Extract the [x, y] coordinate from the center of the cell holding the provided text.  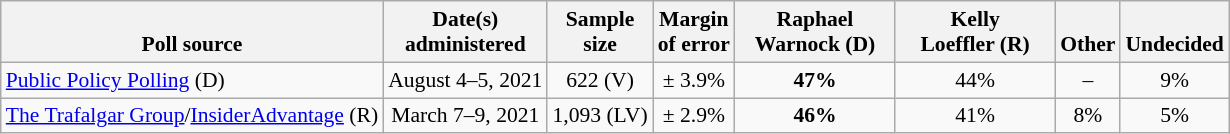
1,093 (LV) [600, 116]
Poll source [192, 32]
8% [1088, 116]
Marginof error [694, 32]
March 7–9, 2021 [465, 116]
RaphaelWarnock (D) [815, 32]
August 4–5, 2021 [465, 80]
± 3.9% [694, 80]
The Trafalgar Group/InsiderAdvantage (R) [192, 116]
Public Policy Polling (D) [192, 80]
KellyLoeffler (R) [975, 32]
44% [975, 80]
– [1088, 80]
9% [1174, 80]
5% [1174, 116]
± 2.9% [694, 116]
46% [815, 116]
41% [975, 116]
Date(s)administered [465, 32]
Other [1088, 32]
Samplesize [600, 32]
47% [815, 80]
Undecided [1174, 32]
622 (V) [600, 80]
